Provide the [x, y] coordinate of the cell's center where the given text is located.  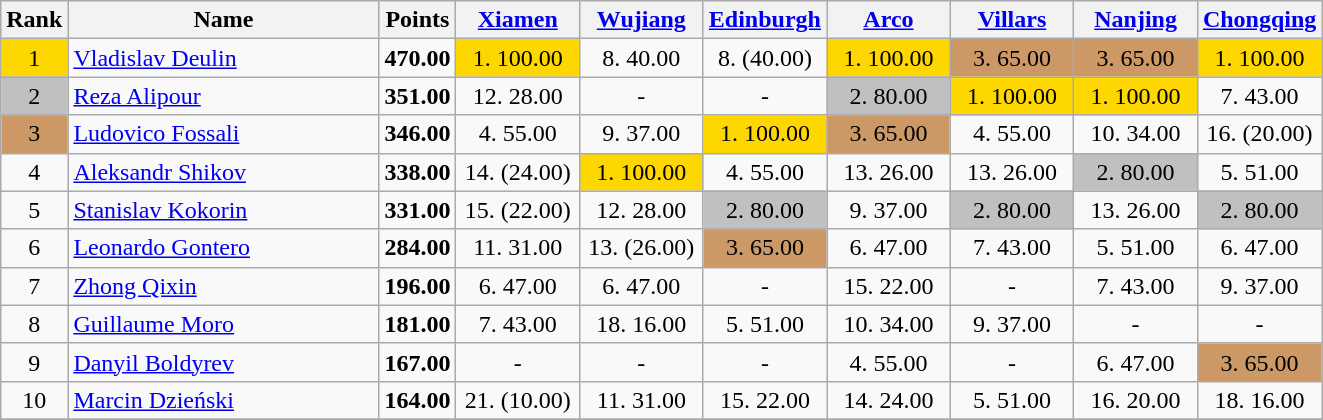
284.00 [418, 248]
Edinburgh [765, 20]
Vladislav Deulin [224, 58]
338.00 [418, 172]
164.00 [418, 400]
13. (26.00) [642, 248]
Zhong Qixin [224, 286]
8. 40.00 [642, 58]
14. 24.00 [889, 400]
8. (40.00) [765, 58]
351.00 [418, 96]
1 [34, 58]
Rank [34, 20]
5 [34, 210]
Leonardo Gontero [224, 248]
10 [34, 400]
196.00 [418, 286]
4 [34, 172]
Stanislav Kokorin [224, 210]
167.00 [418, 362]
Ludovico Fossali [224, 134]
15. (22.00) [518, 210]
Villars [1012, 20]
Name [224, 20]
Points [418, 20]
470.00 [418, 58]
9 [34, 362]
16. 20.00 [1136, 400]
7 [34, 286]
Nanjing [1136, 20]
Wujiang [642, 20]
181.00 [418, 324]
16. (20.00) [1259, 134]
Danyil Boldyrev [224, 362]
331.00 [418, 210]
3 [34, 134]
Guillaume Moro [224, 324]
14. (24.00) [518, 172]
Aleksandr Shikov [224, 172]
Xiamen [518, 20]
8 [34, 324]
Marcin Dzieński [224, 400]
6 [34, 248]
346.00 [418, 134]
Arco [889, 20]
21. (10.00) [518, 400]
2 [34, 96]
Reza Alipour [224, 96]
Chongqing [1259, 20]
